Output the (X, Y) coordinate of the center of the cell containing the given text.  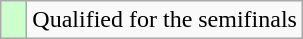
Qualified for the semifinals (165, 20)
